Scan for the cell matching the given text and deliver its (x, y) coordinate at center. 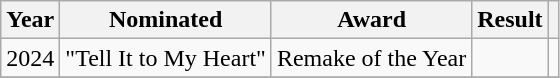
Year (30, 20)
"Tell It to My Heart" (166, 58)
Remake of the Year (371, 58)
Result (510, 20)
Nominated (166, 20)
2024 (30, 58)
Award (371, 20)
